Locate the cell with the specified text and output its (x, y) center coordinate. 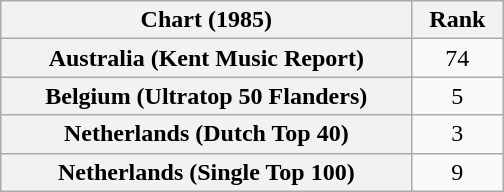
3 (458, 134)
74 (458, 58)
9 (458, 172)
5 (458, 96)
Belgium (Ultratop 50 Flanders) (206, 96)
Australia (Kent Music Report) (206, 58)
Chart (1985) (206, 20)
Rank (458, 20)
Netherlands (Dutch Top 40) (206, 134)
Netherlands (Single Top 100) (206, 172)
